Determine the (x, y) coordinate at the center of the cell enclosing the given text.  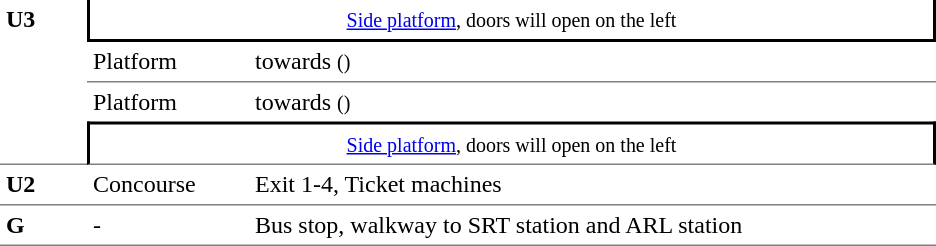
Exit 1-4, Ticket machines (592, 185)
Concourse (168, 185)
Bus stop, walkway to SRT station and ARL station (592, 226)
U2 (44, 185)
G (44, 226)
- (168, 226)
U3 (44, 82)
